Return the [X, Y] coordinate for the center point of the cell that contains the specified text.  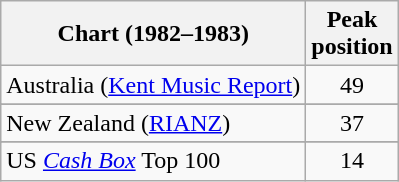
Australia (Kent Music Report) [154, 85]
US Cash Box Top 100 [154, 161]
14 [352, 161]
37 [352, 123]
49 [352, 85]
Chart (1982–1983) [154, 34]
New Zealand (RIANZ) [154, 123]
Peakposition [352, 34]
